Determine the (x, y) coordinate at the center of the cell enclosing the given text.  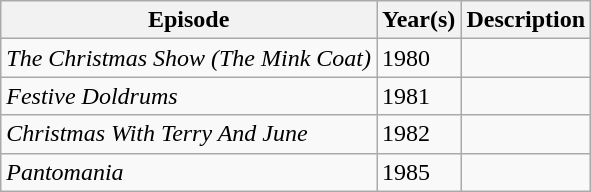
Description (526, 20)
Pantomania (189, 172)
1985 (418, 172)
1982 (418, 134)
Year(s) (418, 20)
The Christmas Show (The Mink Coat) (189, 58)
Episode (189, 20)
Festive Doldrums (189, 96)
1981 (418, 96)
Christmas With Terry And June (189, 134)
1980 (418, 58)
